Determine the (x, y) coordinate at the center of the cell enclosing the given text.  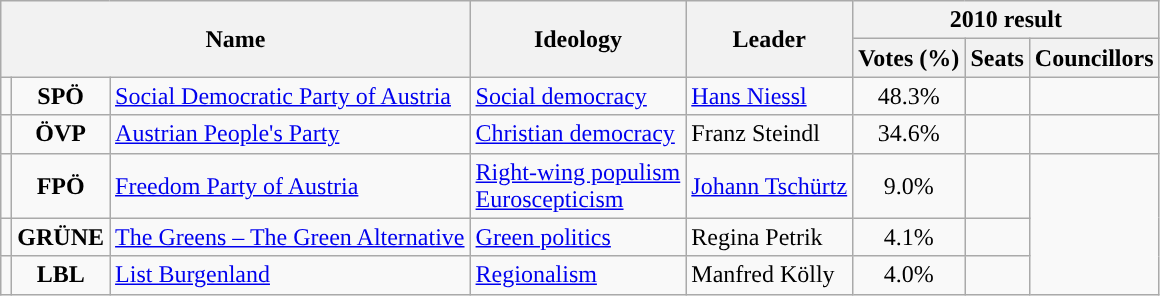
Austrian People's Party (290, 134)
The Greens – The Green Alternative (290, 237)
Leader (770, 39)
SPÖ (61, 96)
ÖVP (61, 134)
Christian democracy (578, 134)
LBL (61, 275)
Seats (997, 58)
Regionalism (578, 275)
4.1% (909, 237)
Freedom Party of Austria (290, 186)
Franz Steindl (770, 134)
Social Democratic Party of Austria (290, 96)
Hans Niessl (770, 96)
Regina Petrik (770, 237)
Name (236, 39)
Johann Tschürtz (770, 186)
Manfred Kölly (770, 275)
List Burgenland (290, 275)
4.0% (909, 275)
Ideology (578, 39)
Councillors (1094, 58)
9.0% (909, 186)
Votes (%) (909, 58)
48.3% (909, 96)
2010 result (1006, 20)
34.6% (909, 134)
GRÜNE (61, 237)
Social democracy (578, 96)
Green politics (578, 237)
Right-wing populismEuroscepticism (578, 186)
FPÖ (61, 186)
